Find where the given text appears and provide that cell's center as (x, y) coordinate. 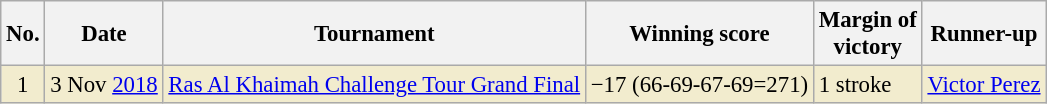
No. (23, 34)
Winning score (699, 34)
1 stroke (868, 85)
−17 (66-69-67-69=271) (699, 85)
1 (23, 85)
Victor Perez (984, 85)
Ras Al Khaimah Challenge Tour Grand Final (374, 85)
Margin ofvictory (868, 34)
Tournament (374, 34)
Runner-up (984, 34)
Date (104, 34)
3 Nov 2018 (104, 85)
